From the cell containing the given text, extract its center point as [x, y] coordinate. 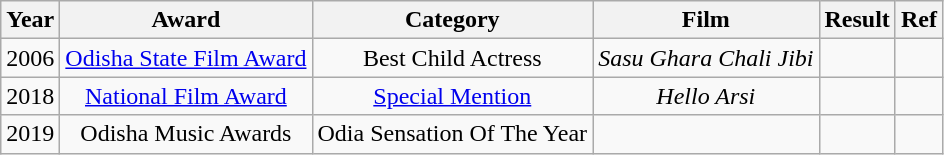
Sasu Ghara Chali Jibi [706, 58]
Result [857, 20]
2019 [30, 134]
Award [186, 20]
Odia Sensation Of The Year [452, 134]
2018 [30, 96]
Hello Arsi [706, 96]
Ref [918, 20]
National Film Award [186, 96]
Odisha Music Awards [186, 134]
2006 [30, 58]
Best Child Actress [452, 58]
Film [706, 20]
Special Mention [452, 96]
Year [30, 20]
Odisha State Film Award [186, 58]
Category [452, 20]
